Extract the (X, Y) coordinate from the center of the cell holding the provided text.  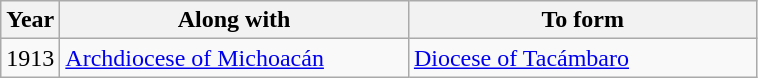
Diocese of Tacámbaro (582, 58)
Along with (234, 20)
1913 (30, 58)
Year (30, 20)
To form (582, 20)
Archdiocese of Michoacán (234, 58)
